Scan for the cell matching the given text and deliver its (x, y) coordinate at center. 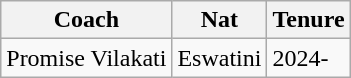
Tenure (308, 20)
Coach (86, 20)
Eswatini (220, 58)
Promise Vilakati (86, 58)
2024- (308, 58)
Nat (220, 20)
